Identify which cell holds the provided text, then report its [x, y] central coordinate. 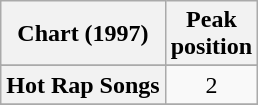
2 [211, 85]
Hot Rap Songs [83, 85]
Chart (1997) [83, 34]
Peakposition [211, 34]
